Detect which cell encompasses the target text, then output its [x, y] center coordinate. 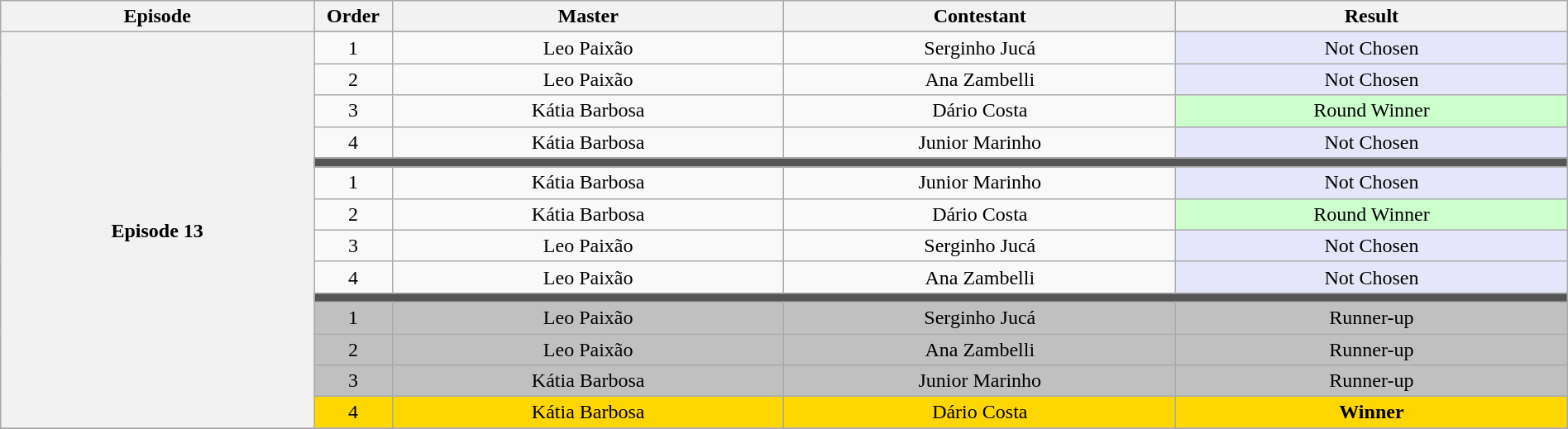
Episode 13 [157, 230]
Master [588, 17]
Order [354, 17]
Contestant [980, 17]
Episode [157, 17]
Winner [1372, 412]
Result [1372, 17]
